Output the (X, Y) coordinate of the center of the cell containing the given text.  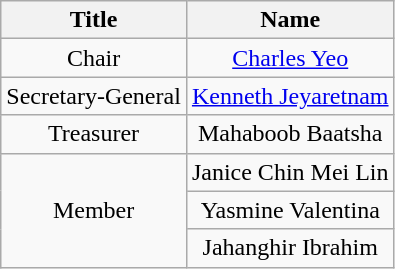
Charles Yeo (290, 58)
Kenneth Jeyaretnam (290, 96)
Title (94, 20)
Member (94, 210)
Mahaboob Baatsha (290, 134)
Jahanghir Ibrahim (290, 248)
Treasurer (94, 134)
Janice Chin Mei Lin (290, 172)
Secretary-General (94, 96)
Chair (94, 58)
Yasmine Valentina (290, 210)
Name (290, 20)
